Identify which cell holds the provided text, then report its (x, y) central coordinate. 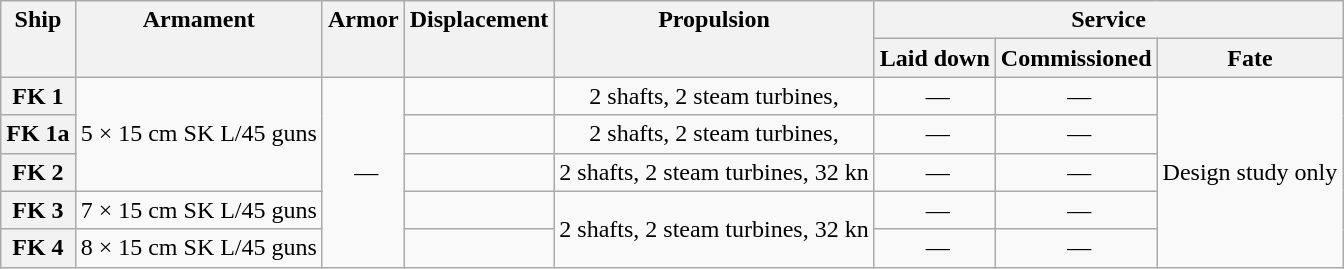
7 × 15 cm SK L/45 guns (198, 210)
FK 4 (38, 248)
FK 2 (38, 172)
Propulsion (714, 39)
Armor (363, 39)
Displacement (479, 39)
Armament (198, 39)
FK 3 (38, 210)
FK 1a (38, 134)
Ship (38, 39)
Laid down (934, 58)
8 × 15 cm SK L/45 guns (198, 248)
Commissioned (1076, 58)
Fate (1250, 58)
FK 1 (38, 96)
Design study only (1250, 172)
5 × 15 cm SK L/45 guns (198, 134)
Service (1108, 20)
